For the text-containing cell, return its midpoint in (X, Y) coordinate format. 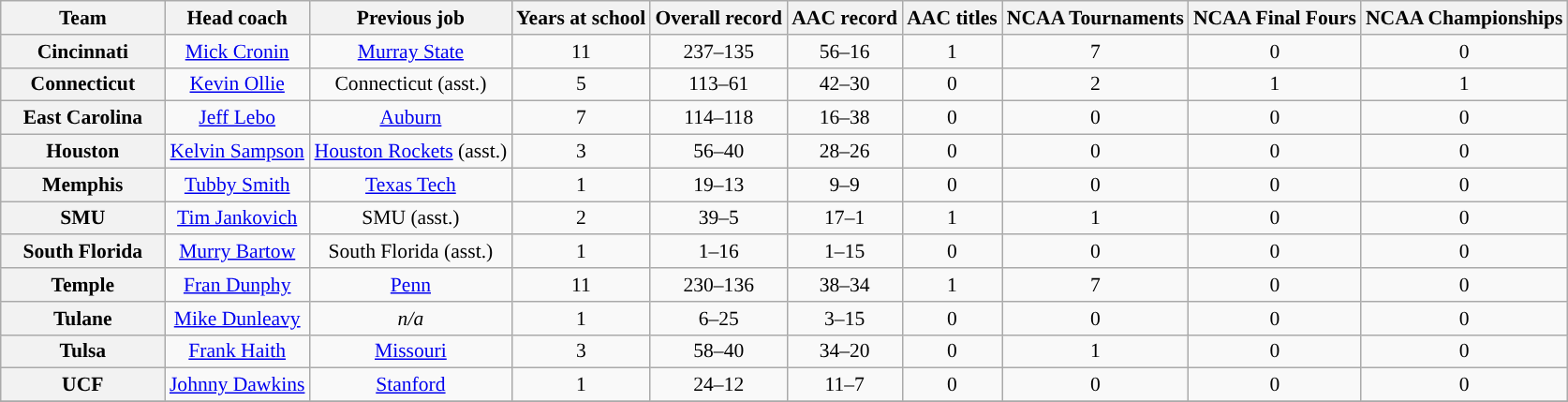
n/a (411, 319)
6–25 (718, 319)
Connecticut (asst.) (411, 84)
39–5 (718, 218)
Jeff Lebo (238, 118)
Mike Dunleavy (238, 319)
56–40 (718, 152)
38–34 (845, 285)
16–38 (845, 118)
Head coach (238, 18)
11–7 (845, 385)
SMU (asst.) (411, 218)
Auburn (411, 118)
Missouri (411, 351)
9–9 (845, 185)
Murry Bartow (238, 252)
5 (581, 84)
Kelvin Sampson (238, 152)
NCAA Final Fours (1275, 18)
1–16 (718, 252)
Previous job (411, 18)
19–13 (718, 185)
Years at school (581, 18)
Tubby Smith (238, 185)
56–16 (845, 52)
237–135 (718, 52)
34–20 (845, 351)
Tulane (82, 319)
24–12 (718, 385)
230–136 (718, 285)
42–30 (845, 84)
17–1 (845, 218)
NCAA Tournaments (1096, 18)
NCAA Championships (1465, 18)
Texas Tech (411, 185)
Temple (82, 285)
Connecticut (82, 84)
3–15 (845, 319)
114–118 (718, 118)
South Florida (82, 252)
Cincinnati (82, 52)
Penn (411, 285)
Overall record (718, 18)
Houston Rockets (asst.) (411, 152)
East Carolina (82, 118)
AAC record (845, 18)
Kevin Ollie (238, 84)
58–40 (718, 351)
Mick Cronin (238, 52)
Johnny Dawkins (238, 385)
UCF (82, 385)
Stanford (411, 385)
Tulsa (82, 351)
Houston (82, 152)
Frank Haith (238, 351)
SMU (82, 218)
Murray State (411, 52)
Tim Jankovich (238, 218)
Memphis (82, 185)
1–15 (845, 252)
Team (82, 18)
28–26 (845, 152)
113–61 (718, 84)
South Florida (asst.) (411, 252)
AAC titles (952, 18)
Fran Dunphy (238, 285)
